From the cell containing the given text, extract its center point as (x, y) coordinate. 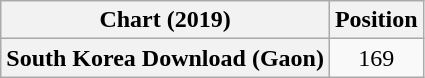
South Korea Download (Gaon) (166, 58)
169 (376, 58)
Position (376, 20)
Chart (2019) (166, 20)
